Determine the [x, y] coordinate at the center of the cell enclosing the given text.  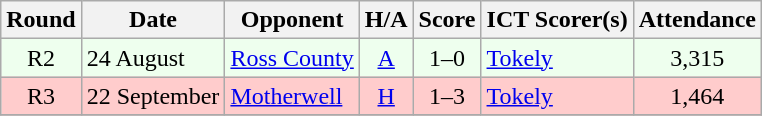
22 September [153, 96]
1–3 [447, 96]
1–0 [447, 58]
Motherwell [292, 96]
24 August [153, 58]
Attendance [697, 20]
Date [153, 20]
R2 [41, 58]
3,315 [697, 58]
1,464 [697, 96]
H [386, 96]
ICT Scorer(s) [557, 20]
Opponent [292, 20]
Round [41, 20]
H/A [386, 20]
Ross County [292, 58]
R3 [41, 96]
A [386, 58]
Score [447, 20]
